Output the [X, Y] coordinate of the center of the cell containing the given text.  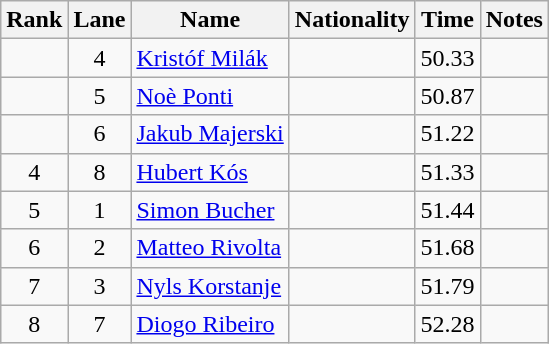
2 [100, 248]
Jakub Majerski [210, 134]
51.79 [448, 286]
Nyls Korstanje [210, 286]
3 [100, 286]
Noè Ponti [210, 96]
1 [100, 210]
51.33 [448, 172]
Diogo Ribeiro [210, 324]
52.28 [448, 324]
Notes [514, 20]
51.44 [448, 210]
50.33 [448, 58]
Lane [100, 20]
Matteo Rivolta [210, 248]
Rank [34, 20]
Time [448, 20]
50.87 [448, 96]
Kristóf Milák [210, 58]
51.68 [448, 248]
Hubert Kós [210, 172]
Simon Bucher [210, 210]
Nationality [352, 20]
Name [210, 20]
51.22 [448, 134]
